From the cell containing the given text, extract its center point as (X, Y) coordinate. 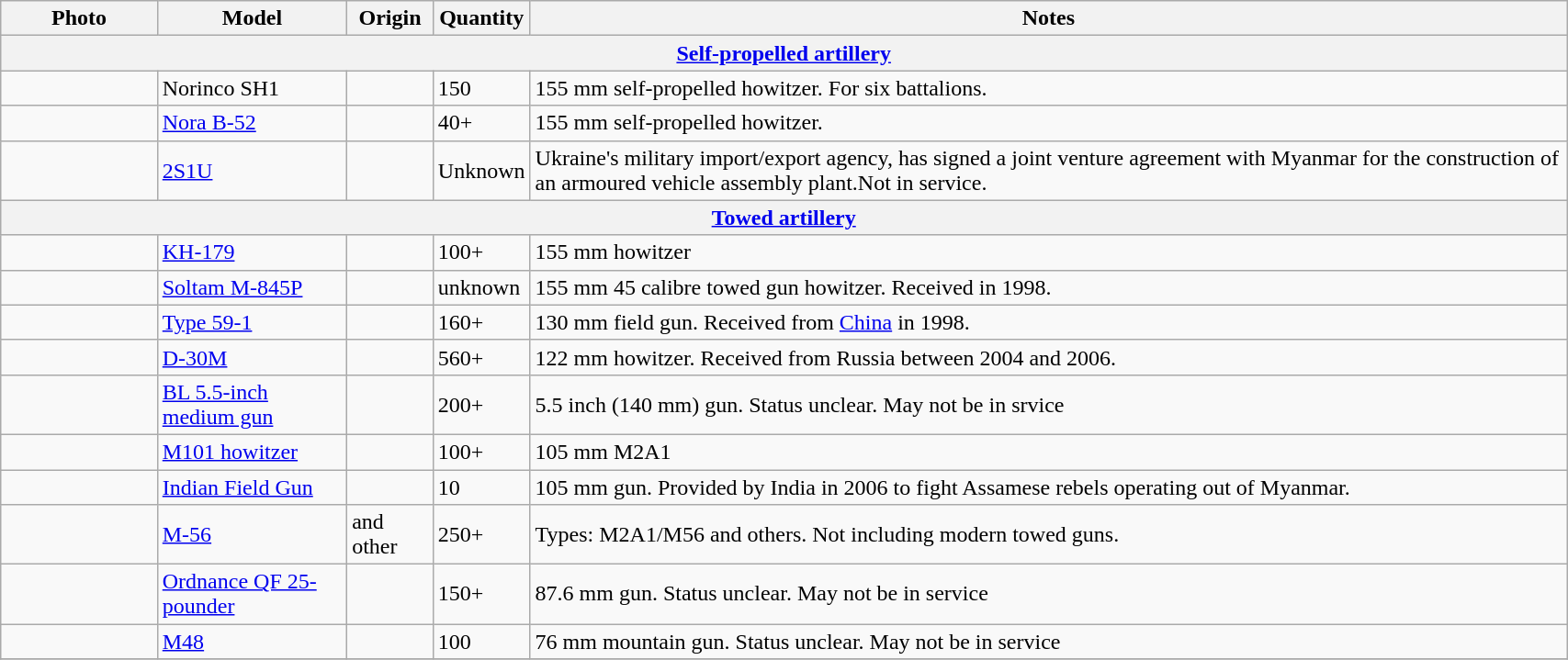
5.5 inch (140 mm) gun. Status unclear. May not be in srvice (1049, 404)
Origin (390, 18)
M48 (252, 642)
and other (390, 534)
2S1U (252, 171)
unknown (481, 287)
100 (481, 642)
Notes (1049, 18)
Model (252, 18)
Indian Field Gun (252, 487)
76 mm mountain gun. Status unclear. May not be in service (1049, 642)
Soltam M-845P (252, 287)
Type 59-1 (252, 322)
150 (481, 88)
130 mm field gun. Received from China in 1998. (1049, 322)
BL 5.5-inch medium gun (252, 404)
Types: M2A1/M56 and others. Not including modern towed guns. (1049, 534)
87.6 mm gun. Status unclear. May not be in service (1049, 595)
Ordnance QF 25-pounder (252, 595)
M-56 (252, 534)
155 mm 45 calibre towed gun howitzer. Received in 1998. (1049, 287)
155 mm self-propelled howitzer. (1049, 123)
122 mm howitzer. Received from Russia between 2004 and 2006. (1049, 357)
Unknown (481, 171)
160+ (481, 322)
Norinco SH1 (252, 88)
250+ (481, 534)
KH-179 (252, 252)
560+ (481, 357)
40+ (481, 123)
155 mm self-propelled howitzer. For six battalions. (1049, 88)
155 mm howitzer (1049, 252)
Self-propelled artillery (784, 53)
M101 howitzer (252, 452)
D-30M (252, 357)
200+ (481, 404)
105 mm gun. Provided by India in 2006 to fight Assamese rebels operating out of Myanmar. (1049, 487)
Quantity (481, 18)
150+ (481, 595)
105 mm M2A1 (1049, 452)
Towed artillery (784, 218)
10 (481, 487)
Nora B-52 (252, 123)
Photo (79, 18)
